Output the (x, y) coordinate of the center of the cell containing the given text.  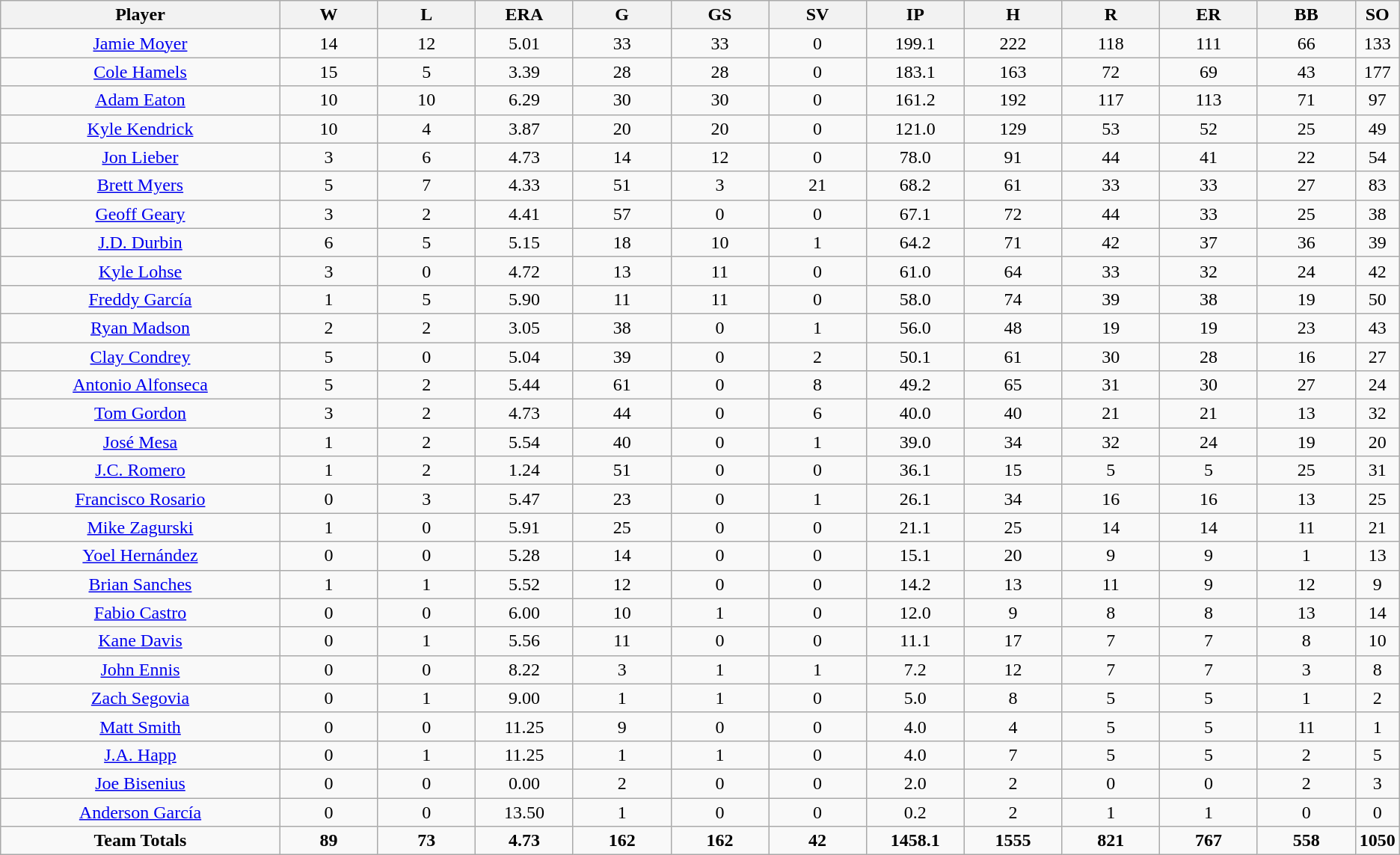
65 (1013, 385)
50.1 (915, 357)
5.04 (525, 357)
83 (1378, 186)
36 (1306, 242)
H (1013, 15)
J.C. Romero (141, 471)
1458.1 (915, 841)
73 (426, 841)
118 (1111, 43)
121.0 (915, 129)
1050 (1378, 841)
Team Totals (141, 841)
66 (1306, 43)
Yoel Hernández (141, 556)
7.2 (915, 669)
68.2 (915, 186)
Ryan Madson (141, 328)
11.1 (915, 641)
113 (1209, 100)
22 (1306, 157)
161.2 (915, 100)
José Mesa (141, 442)
Player (141, 15)
5.52 (525, 584)
5.44 (525, 385)
6.29 (525, 100)
133 (1378, 43)
17 (1013, 641)
222 (1013, 43)
0.2 (915, 812)
13.50 (525, 812)
6.00 (525, 613)
39.0 (915, 442)
2.0 (915, 783)
5.15 (525, 242)
Adam Eaton (141, 100)
Anderson García (141, 812)
8.22 (525, 669)
Antonio Alfonseca (141, 385)
Kyle Lohse (141, 271)
821 (1111, 841)
50 (1378, 299)
57 (622, 214)
40.0 (915, 414)
Brian Sanches (141, 584)
5.01 (525, 43)
9.00 (525, 698)
26.1 (915, 499)
67.1 (915, 214)
SO (1378, 15)
163 (1013, 72)
Freddy García (141, 299)
53 (1111, 129)
5.47 (525, 499)
W (329, 15)
Fabio Castro (141, 613)
3.39 (525, 72)
5.56 (525, 641)
5.54 (525, 442)
Tom Gordon (141, 414)
48 (1013, 328)
18 (622, 242)
56.0 (915, 328)
J.D. Durbin (141, 242)
78.0 (915, 157)
John Ennis (141, 669)
5.91 (525, 527)
Clay Condrey (141, 357)
Joe Bisenius (141, 783)
49.2 (915, 385)
89 (329, 841)
14.2 (915, 584)
64 (1013, 271)
767 (1209, 841)
3.87 (525, 129)
199.1 (915, 43)
Mike Zagurski (141, 527)
4.72 (525, 271)
4.33 (525, 186)
R (1111, 15)
Kyle Kendrick (141, 129)
3.05 (525, 328)
J.A. Happ (141, 755)
15.1 (915, 556)
192 (1013, 100)
Jamie Moyer (141, 43)
0.00 (525, 783)
5.90 (525, 299)
5.28 (525, 556)
L (426, 15)
Zach Segovia (141, 698)
IP (915, 15)
91 (1013, 157)
Geoff Geary (141, 214)
37 (1209, 242)
1555 (1013, 841)
58.0 (915, 299)
GS (719, 15)
97 (1378, 100)
Kane Davis (141, 641)
ER (1209, 15)
5.0 (915, 698)
G (622, 15)
Jon Lieber (141, 157)
21.1 (915, 527)
4.41 (525, 214)
558 (1306, 841)
41 (1209, 157)
36.1 (915, 471)
129 (1013, 129)
Matt Smith (141, 726)
Francisco Rosario (141, 499)
BB (1306, 15)
61.0 (915, 271)
Brett Myers (141, 186)
Cole Hamels (141, 72)
117 (1111, 100)
49 (1378, 129)
12.0 (915, 613)
183.1 (915, 72)
54 (1378, 157)
69 (1209, 72)
177 (1378, 72)
64.2 (915, 242)
74 (1013, 299)
111 (1209, 43)
1.24 (525, 471)
ERA (525, 15)
52 (1209, 129)
SV (818, 15)
